Search for the cell housing the specified text and yield its [x, y] center coordinate. 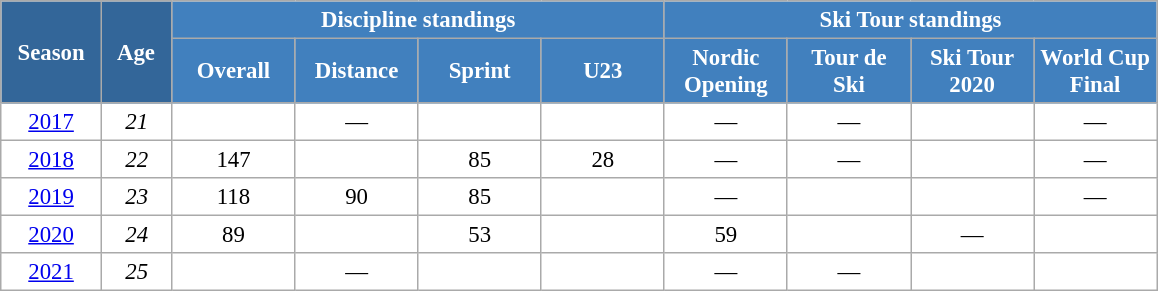
Ski Tour2020 [972, 72]
89 [234, 235]
Season [52, 52]
118 [234, 197]
Ski Tour standings [910, 20]
Discipline standings [418, 20]
World CupFinal [1096, 72]
21 [136, 122]
Distance [356, 72]
53 [480, 235]
23 [136, 197]
Sprint [480, 72]
2020 [52, 235]
Overall [234, 72]
2018 [52, 160]
28 [602, 160]
U23 [602, 72]
22 [136, 160]
147 [234, 160]
Age [136, 52]
NordicOpening [726, 72]
2019 [52, 197]
24 [136, 235]
Tour deSki [848, 72]
90 [356, 197]
59 [726, 235]
2017 [52, 122]
